Return [x, y] of the center of cell containing provided text 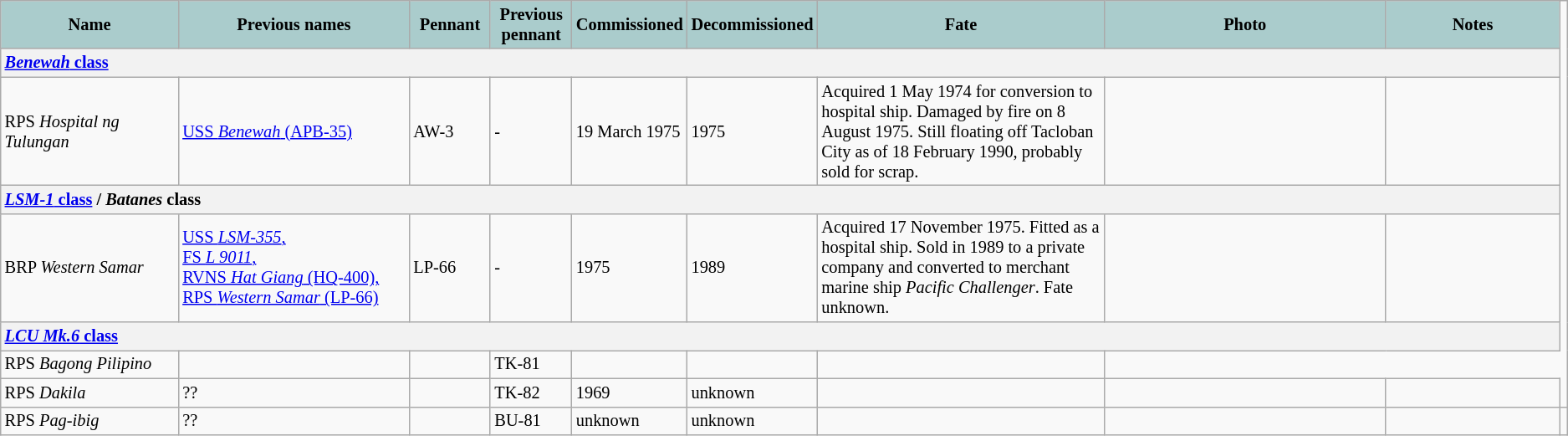
AW-3 [450, 131]
1969 [630, 392]
BU-81 [530, 421]
TK-81 [530, 364]
RPS Pag-ibig [90, 421]
LCU Mk.6 class [780, 336]
LSM-1 class / Batanes class [780, 199]
TK-82 [530, 392]
Name [90, 24]
Benewah class [780, 63]
USS LSM-355,FS L 9011,RVNS Hat Giang (HQ-400),RPS Western Samar (LP-66) [294, 268]
RPS Hospital ng Tulungan [90, 131]
RPS Bagong Pilipino [90, 364]
Previous pennant [530, 24]
USS Benewah (APB-35) [294, 131]
Commissioned [630, 24]
Decommissioned [753, 24]
19 March 1975 [630, 131]
BRP Western Samar [90, 268]
Fate [960, 24]
Previous names [294, 24]
1989 [753, 268]
LP-66 [450, 268]
RPS Dakila [90, 392]
Pennant [450, 24]
Notes [1473, 24]
Photo [1245, 24]
